Find where the given text appears and provide that cell's center as (X, Y) coordinate. 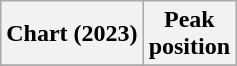
Peakposition (189, 34)
Chart (2023) (72, 34)
